For the text-containing cell, return its midpoint in (X, Y) coordinate format. 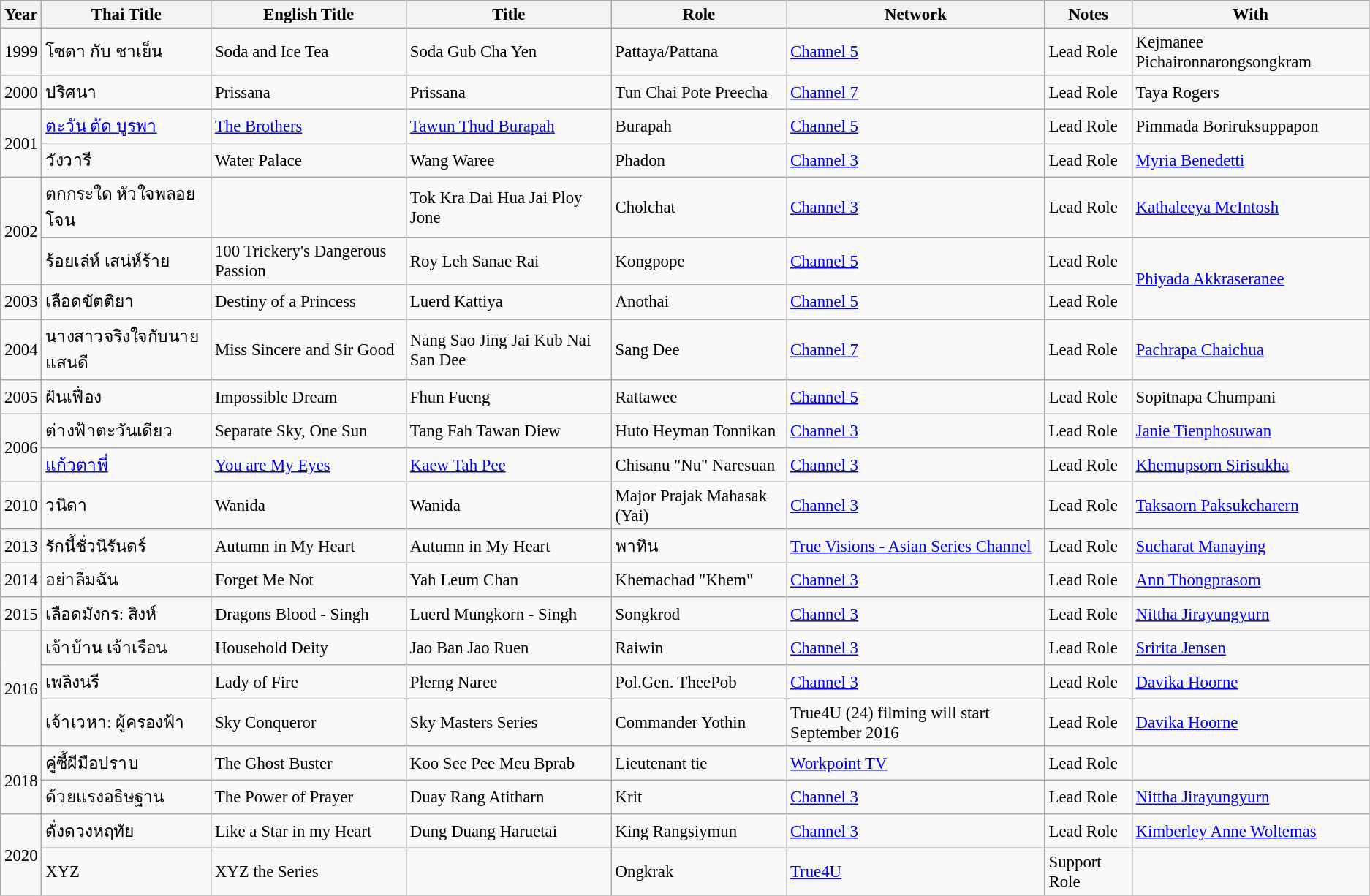
Notes (1088, 15)
Huto Heyman Tonnikan (699, 431)
Koo See Pee Meu Bprab (509, 763)
The Brothers (309, 127)
Pol.Gen. TheePob (699, 683)
Janie Tienphosuwan (1250, 431)
คู่ซี้ผีมือปราบ (126, 763)
With (1250, 15)
You are My Eyes (309, 465)
Separate Sky, One Sun (309, 431)
Household Deity (309, 648)
Dung Duang Haruetai (509, 832)
Taksaorn Paksukcharern (1250, 506)
Roy Leh Sanae Rai (509, 262)
เพลิงนรี (126, 683)
วนิดา (126, 506)
Plerng Naree (509, 683)
Wang Waree (509, 161)
Kimberley Anne Woltemas (1250, 832)
Support Role (1088, 873)
True4U (24) filming will start September 2016 (916, 724)
Forget Me Not (309, 580)
Sang Dee (699, 349)
Burapah (699, 127)
Rattawee (699, 396)
Tok Kra Dai Hua Jai Ploy Jone (509, 208)
Sopitnapa Chumpani (1250, 396)
Songkrod (699, 614)
Cholchat (699, 208)
The Ghost Buster (309, 763)
2003 (21, 303)
เลือดมังกร: สิงห์ (126, 614)
Kejmanee Pichaironnarongsongkram (1250, 53)
Ann Thongprasom (1250, 580)
2002 (21, 231)
Pattaya/Pattana (699, 53)
Sucharat Manaying (1250, 547)
Duay Rang Atitharn (509, 798)
รักนี้ชั่วนิรันดร์ (126, 547)
2010 (21, 506)
Phadon (699, 161)
วังวารี (126, 161)
Lieutenant tie (699, 763)
ต่างฟ้าตะวันเดียว (126, 431)
Thai Title (126, 15)
King Rangsiymun (699, 832)
Khemupsorn Sirisukha (1250, 465)
2013 (21, 547)
แก้วตาพี่ (126, 465)
2000 (21, 92)
The Power of Prayer (309, 798)
ร้อยเล่ห์ เสน่ห์ร้าย (126, 262)
Pachrapa Chaichua (1250, 349)
2018 (21, 781)
Khemachad "Khem" (699, 580)
True Visions - Asian Series Channel (916, 547)
Impossible Dream (309, 396)
Water Palace (309, 161)
ตะวัน ตัด บูรพา (126, 127)
Workpoint TV (916, 763)
เจ้าบ้าน เจ้าเรือน (126, 648)
English Title (309, 15)
Sririta Jensen (1250, 648)
เลือดขัตติยา (126, 303)
Tun Chai Pote Preecha (699, 92)
Kongpope (699, 262)
ปริศนา (126, 92)
Ongkrak (699, 873)
2020 (21, 855)
Tawun Thud Burapah (509, 127)
Tang Fah Tawan Diew (509, 431)
ฝันเฟื่อง (126, 396)
Luerd Kattiya (509, 303)
Fhun Fueng (509, 396)
Jao Ban Jao Ruen (509, 648)
XYZ (126, 873)
Soda and Ice Tea (309, 53)
Luerd Mungkorn - Singh (509, 614)
Destiny of a Princess (309, 303)
Role (699, 15)
Commander Yothin (699, 724)
Network (916, 15)
True4U (916, 873)
Raiwin (699, 648)
Chisanu "Nu" Naresuan (699, 465)
พาทิน (699, 547)
Phiyada Akkraseranee (1250, 279)
Like a Star in my Heart (309, 832)
2001 (21, 143)
Nang Sao Jing Jai Kub Nai San Dee (509, 349)
Major Prajak Mahasak (Yai) (699, 506)
Taya Rogers (1250, 92)
Miss Sincere and Sir Good (309, 349)
1999 (21, 53)
โซดา กับ ชาเย็น (126, 53)
Soda Gub Cha Yen (509, 53)
ตกกระใด หัวใจพลอยโจน (126, 208)
Anothai (699, 303)
Kathaleeya McIntosh (1250, 208)
ด้วยแรงอธิษฐาน (126, 798)
Dragons Blood - Singh (309, 614)
XYZ the Series (309, 873)
Lady of Fire (309, 683)
Sky Masters Series (509, 724)
2014 (21, 580)
100 Trickery's Dangerous Passion (309, 262)
เจ้าเวหา: ผู้ครองฟ้า (126, 724)
Kaew Tah Pee (509, 465)
Myria Benedetti (1250, 161)
2015 (21, 614)
Sky Conqueror (309, 724)
Year (21, 15)
Krit (699, 798)
2006 (21, 447)
Yah Leum Chan (509, 580)
2004 (21, 349)
อย่าลืมฉัน (126, 580)
2016 (21, 688)
Pimmada Boriruksuppapon (1250, 127)
นางสาวจริงใจกับนายแสนดี (126, 349)
Title (509, 15)
ดั่งดวงหฤทัย (126, 832)
2005 (21, 396)
